Scan for the cell matching the given text and deliver its [x, y] coordinate at center. 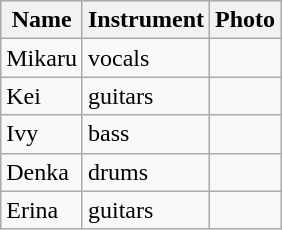
Photo [246, 20]
Instrument [146, 20]
Denka [42, 172]
vocals [146, 58]
Mikaru [42, 58]
Kei [42, 96]
Erina [42, 210]
bass [146, 134]
Ivy [42, 134]
Name [42, 20]
drums [146, 172]
